Scan for the cell matching the given text and deliver its (X, Y) coordinate at center. 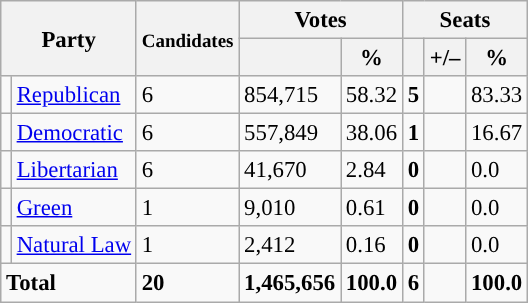
20 (187, 283)
58.32 (372, 95)
Seats (464, 20)
Natural Law (74, 245)
38.06 (372, 133)
Candidates (187, 38)
16.67 (497, 133)
Democratic (74, 133)
854,715 (290, 95)
9,010 (290, 208)
Party (69, 38)
83.33 (497, 95)
Total (69, 283)
2,412 (290, 245)
5 (413, 95)
Republican (74, 95)
1,465,656 (290, 283)
0.61 (372, 208)
557,849 (290, 133)
0.16 (372, 245)
+/– (444, 58)
Libertarian (74, 170)
2.84 (372, 170)
Votes (321, 20)
Green (74, 208)
41,670 (290, 170)
